Detect which cell encompasses the target text, then output its [x, y] center coordinate. 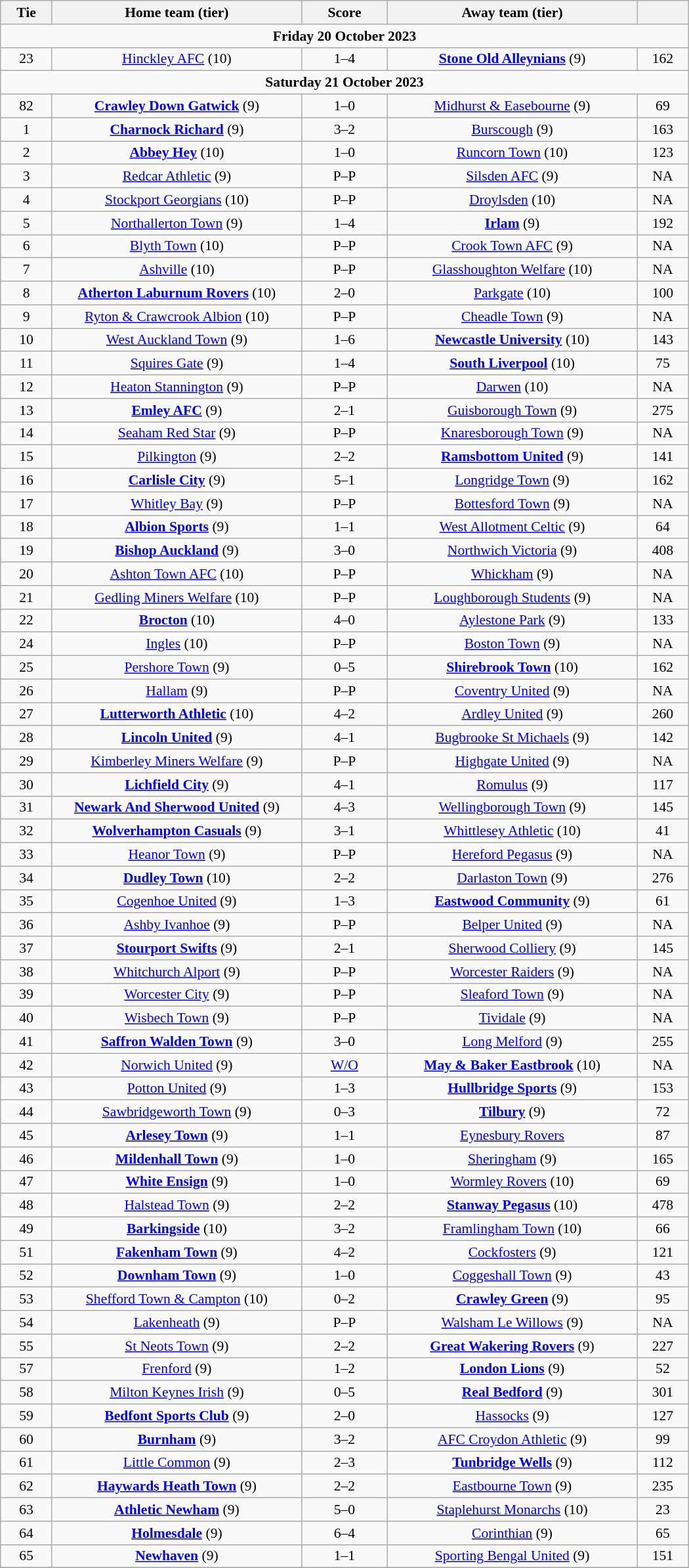
Cheadle Town (9) [512, 316]
Darwen (10) [512, 387]
Frenford (9) [177, 1369]
Downham Town (9) [177, 1276]
62 [26, 1487]
19 [26, 551]
Barkingside (10) [177, 1229]
478 [663, 1206]
1–2 [344, 1369]
42 [26, 1065]
31 [26, 808]
Wisbech Town (9) [177, 1018]
Parkgate (10) [512, 294]
143 [663, 340]
Eastbourne Town (9) [512, 1487]
White Ensign (9) [177, 1182]
Tie [26, 12]
34 [26, 878]
45 [26, 1135]
4–0 [344, 621]
15 [26, 457]
W/O [344, 1065]
408 [663, 551]
44 [26, 1112]
0–2 [344, 1299]
4 [26, 200]
6 [26, 246]
Romulus (9) [512, 785]
Wolverhampton Casuals (9) [177, 831]
Cockfosters (9) [512, 1252]
Droylsden (10) [512, 200]
22 [26, 621]
Wormley Rovers (10) [512, 1182]
141 [663, 457]
275 [663, 410]
Sawbridgeworth Town (9) [177, 1112]
St Neots Town (9) [177, 1346]
AFC Croydon Athletic (9) [512, 1439]
Sherwood Colliery (9) [512, 948]
Albion Sports (9) [177, 527]
Fakenham Town (9) [177, 1252]
142 [663, 738]
54 [26, 1322]
163 [663, 129]
48 [26, 1206]
Eastwood Community (9) [512, 902]
24 [26, 644]
Highgate United (9) [512, 761]
260 [663, 714]
87 [663, 1135]
49 [26, 1229]
5–1 [344, 481]
Silsden AFC (9) [512, 177]
4–3 [344, 808]
99 [663, 1439]
Holmesdale (9) [177, 1533]
Hullbridge Sports (9) [512, 1089]
57 [26, 1369]
46 [26, 1159]
53 [26, 1299]
Ashton Town AFC (10) [177, 574]
Friday 20 October 2023 [344, 36]
7 [26, 270]
Potton United (9) [177, 1089]
51 [26, 1252]
Lincoln United (9) [177, 738]
Longridge Town (9) [512, 481]
Cogenhoe United (9) [177, 902]
Hinckley AFC (10) [177, 59]
Corinthian (9) [512, 1533]
66 [663, 1229]
Crook Town AFC (9) [512, 246]
33 [26, 855]
59 [26, 1416]
Bedfont Sports Club (9) [177, 1416]
10 [26, 340]
West Auckland Town (9) [177, 340]
Long Melford (9) [512, 1042]
Squires Gate (9) [177, 364]
Coventry United (9) [512, 691]
39 [26, 995]
Blyth Town (10) [177, 246]
276 [663, 878]
Emley AFC (9) [177, 410]
Ingles (10) [177, 644]
0–3 [344, 1112]
Worcester Raiders (9) [512, 972]
Aylestone Park (9) [512, 621]
100 [663, 294]
5 [26, 223]
255 [663, 1042]
Wellingborough Town (9) [512, 808]
38 [26, 972]
Saturday 21 October 2023 [344, 83]
Lutterworth Athletic (10) [177, 714]
8 [26, 294]
151 [663, 1556]
Whittlesey Athletic (10) [512, 831]
Darlaston Town (9) [512, 878]
Irlam (9) [512, 223]
South Liverpool (10) [512, 364]
Bugbrooke St Michaels (9) [512, 738]
123 [663, 153]
Gedling Miners Welfare (10) [177, 598]
Northallerton Town (9) [177, 223]
Bishop Auckland (9) [177, 551]
Ryton & Crawcrook Albion (10) [177, 316]
Charnock Richard (9) [177, 129]
Home team (tier) [177, 12]
55 [26, 1346]
Athletic Newham (9) [177, 1510]
235 [663, 1487]
133 [663, 621]
London Lions (9) [512, 1369]
Newark And Sherwood United (9) [177, 808]
14 [26, 433]
Newhaven (9) [177, 1556]
Walsham Le Willows (9) [512, 1322]
Whitley Bay (9) [177, 504]
301 [663, 1393]
192 [663, 223]
Stourport Swifts (9) [177, 948]
21 [26, 598]
5–0 [344, 1510]
117 [663, 785]
Whickham (9) [512, 574]
Tividale (9) [512, 1018]
Runcorn Town (10) [512, 153]
Great Wakering Rovers (9) [512, 1346]
29 [26, 761]
27 [26, 714]
Hallam (9) [177, 691]
95 [663, 1299]
Coggeshall Town (9) [512, 1276]
63 [26, 1510]
25 [26, 668]
Carlisle City (9) [177, 481]
Eynesbury Rovers [512, 1135]
72 [663, 1112]
30 [26, 785]
Saffron Walden Town (9) [177, 1042]
Sleaford Town (9) [512, 995]
Brocton (10) [177, 621]
Ashville (10) [177, 270]
Arlesey Town (9) [177, 1135]
Newcastle University (10) [512, 340]
Hereford Pegasus (9) [512, 855]
1 [26, 129]
2 [26, 153]
Pilkington (9) [177, 457]
Shirebrook Town (10) [512, 668]
28 [26, 738]
Lichfield City (9) [177, 785]
Heanor Town (9) [177, 855]
227 [663, 1346]
35 [26, 902]
Mildenhall Town (9) [177, 1159]
Redcar Athletic (9) [177, 177]
Kimberley Miners Welfare (9) [177, 761]
Little Common (9) [177, 1463]
Away team (tier) [512, 12]
Score [344, 12]
Northwich Victoria (9) [512, 551]
Haywards Heath Town (9) [177, 1487]
Crawley Down Gatwick (9) [177, 106]
Crawley Green (9) [512, 1299]
Whitchurch Alport (9) [177, 972]
Stockport Georgians (10) [177, 200]
Stanway Pegasus (10) [512, 1206]
Stone Old Alleynians (9) [512, 59]
Hassocks (9) [512, 1416]
3–1 [344, 831]
Heaton Stannington (9) [177, 387]
Burscough (9) [512, 129]
121 [663, 1252]
82 [26, 106]
40 [26, 1018]
Seaham Red Star (9) [177, 433]
17 [26, 504]
47 [26, 1182]
165 [663, 1159]
Staplehurst Monarchs (10) [512, 1510]
West Allotment Celtic (9) [512, 527]
18 [26, 527]
153 [663, 1089]
Real Bedford (9) [512, 1393]
11 [26, 364]
Ardley United (9) [512, 714]
Ramsbottom United (9) [512, 457]
Midhurst & Easebourne (9) [512, 106]
Shefford Town & Campton (10) [177, 1299]
Bottesford Town (9) [512, 504]
12 [26, 387]
Halstead Town (9) [177, 1206]
Guisborough Town (9) [512, 410]
Tunbridge Wells (9) [512, 1463]
Dudley Town (10) [177, 878]
Framlingham Town (10) [512, 1229]
Lakenheath (9) [177, 1322]
127 [663, 1416]
Loughborough Students (9) [512, 598]
Boston Town (9) [512, 644]
75 [663, 364]
13 [26, 410]
20 [26, 574]
112 [663, 1463]
1–6 [344, 340]
32 [26, 831]
Atherton Laburnum Rovers (10) [177, 294]
Sheringham (9) [512, 1159]
Pershore Town (9) [177, 668]
Glasshoughton Welfare (10) [512, 270]
Tilbury (9) [512, 1112]
Belper United (9) [512, 925]
36 [26, 925]
Sporting Bengal United (9) [512, 1556]
58 [26, 1393]
Abbey Hey (10) [177, 153]
Norwich United (9) [177, 1065]
Knaresborough Town (9) [512, 433]
37 [26, 948]
Burnham (9) [177, 1439]
May & Baker Eastbrook (10) [512, 1065]
Ashby Ivanhoe (9) [177, 925]
6–4 [344, 1533]
26 [26, 691]
Milton Keynes Irish (9) [177, 1393]
9 [26, 316]
Worcester City (9) [177, 995]
2–3 [344, 1463]
3 [26, 177]
60 [26, 1439]
16 [26, 481]
